Provide the (X, Y) coordinate of the cell's center where the given text is located.  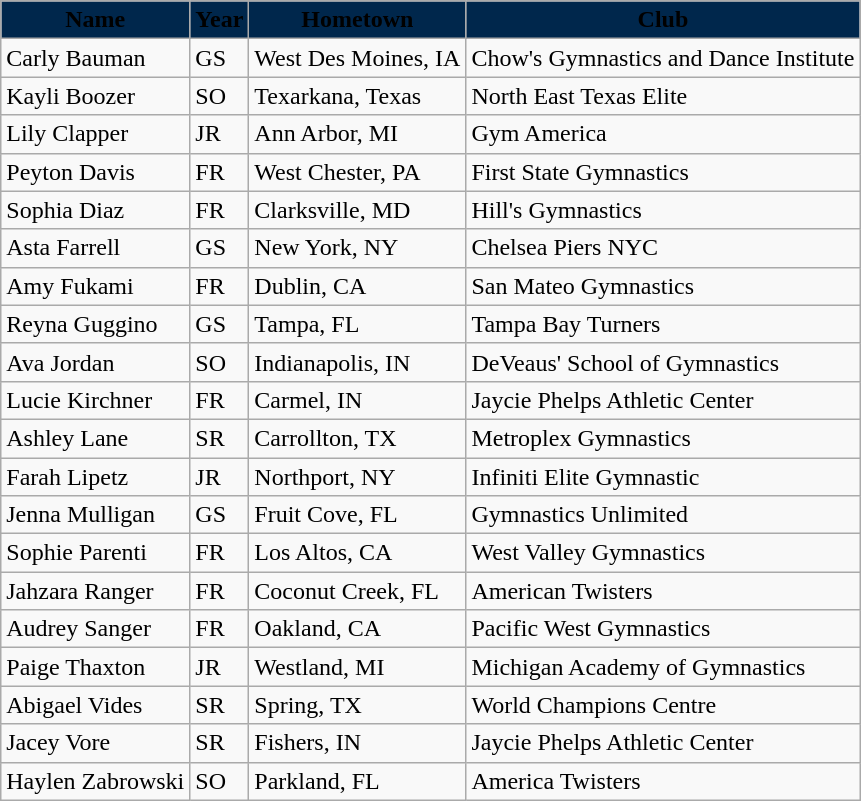
World Champions Centre (663, 705)
America Twisters (663, 781)
Chow's Gymnastics and Dance Institute (663, 58)
DeVeaus' School of Gymnastics (663, 362)
Kayli Boozer (96, 96)
Sophie Parenti (96, 553)
Reyna Guggino (96, 324)
Gym America (663, 134)
Asta Farrell (96, 248)
Los Altos, CA (358, 553)
Lucie Kirchner (96, 400)
Clarksville, MD (358, 210)
First State Gymnastics (663, 172)
Ann Arbor, MI (358, 134)
Chelsea Piers NYC (663, 248)
Audrey Sanger (96, 629)
Infiniti Elite Gymnastic (663, 477)
Tampa Bay Turners (663, 324)
Jacey Vore (96, 743)
Club (663, 20)
Farah Lipetz (96, 477)
Spring, TX (358, 705)
Tampa, FL (358, 324)
Ashley Lane (96, 438)
West Chester, PA (358, 172)
Year (220, 20)
Paige Thaxton (96, 667)
Indianapolis, IN (358, 362)
Michigan Academy of Gymnastics (663, 667)
Dublin, CA (358, 286)
Jenna Mulligan (96, 515)
Parkland, FL (358, 781)
Amy Fukami (96, 286)
Sophia Diaz (96, 210)
Fruit Cove, FL (358, 515)
Hometown (358, 20)
American Twisters (663, 591)
Hill's Gymnastics (663, 210)
West Des Moines, IA (358, 58)
Metroplex Gymnastics (663, 438)
New York, NY (358, 248)
Ava Jordan (96, 362)
Northport, NY (358, 477)
Coconut Creek, FL (358, 591)
Jahzara Ranger (96, 591)
Haylen Zabrowski (96, 781)
Gymnastics Unlimited (663, 515)
Texarkana, Texas (358, 96)
Abigael Vides (96, 705)
Name (96, 20)
Westland, MI (358, 667)
Carrollton, TX (358, 438)
Carly Bauman (96, 58)
Peyton Davis (96, 172)
Pacific West Gymnastics (663, 629)
West Valley Gymnastics (663, 553)
Lily Clapper (96, 134)
Oakland, CA (358, 629)
Carmel, IN (358, 400)
Fishers, IN (358, 743)
San Mateo Gymnastics (663, 286)
North East Texas Elite (663, 96)
